Return (x, y) of the center of cell containing provided text 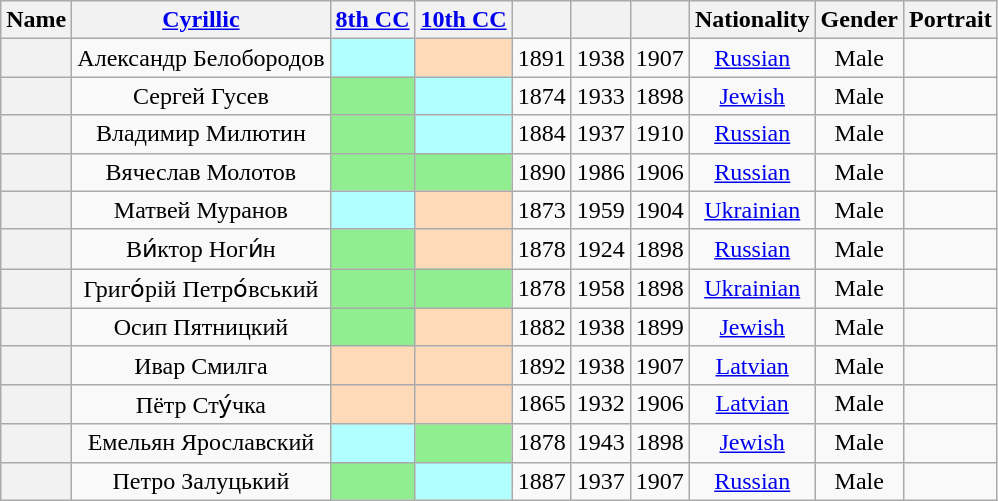
Name (36, 20)
1899 (660, 327)
1933 (600, 96)
10th CC (464, 20)
Владимир Милютин (201, 134)
1904 (660, 210)
1910 (660, 134)
Nationality (752, 20)
1890 (542, 172)
8th CC (372, 20)
1882 (542, 327)
Gender (859, 20)
Матвей Муранов (201, 210)
1892 (542, 365)
Осип Пятницкий (201, 327)
1986 (600, 172)
1958 (600, 289)
1924 (600, 249)
1874 (542, 96)
1959 (600, 210)
1943 (600, 443)
Александр Белобородов (201, 58)
1873 (542, 210)
1891 (542, 58)
Вячеслав Молотов (201, 172)
Григо́рій Петро́вський (201, 289)
1887 (542, 481)
Пётр Сту́чка (201, 404)
Петро Залуцький (201, 481)
Сергей Гусев (201, 96)
1884 (542, 134)
Portrait (950, 20)
Cyrillic (201, 20)
Ивар Смилга (201, 365)
1865 (542, 404)
1932 (600, 404)
Емельян Ярославский (201, 443)
Ви́ктор Ноги́н (201, 249)
